Locate the cell with the specified text and output its (x, y) center coordinate. 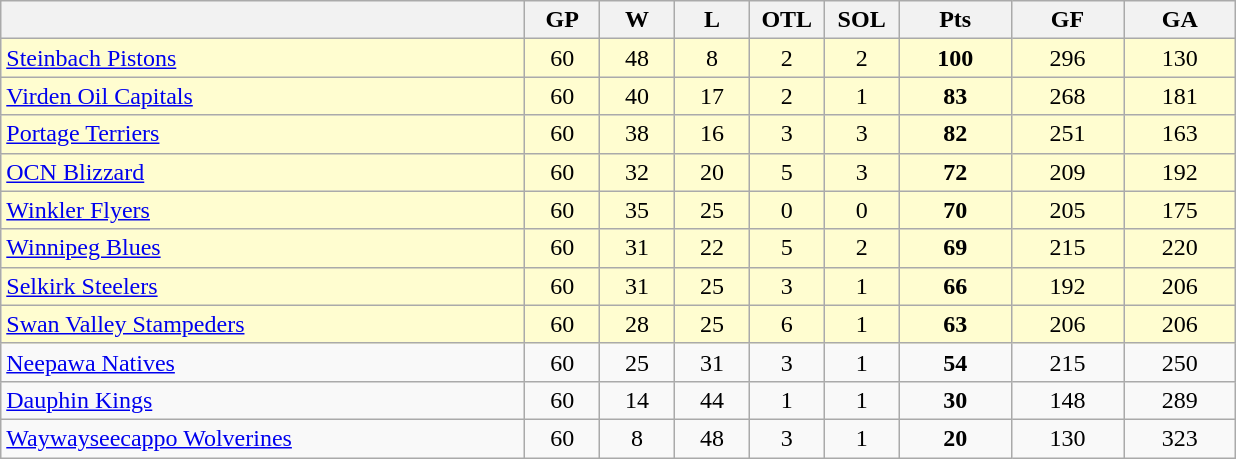
L (712, 20)
32 (638, 172)
72 (955, 172)
OTL (786, 20)
28 (638, 324)
Winkler Flyers (263, 210)
Selkirk Steelers (263, 286)
181 (1180, 96)
70 (955, 210)
296 (1067, 58)
Steinbach Pistons (263, 58)
220 (1180, 248)
GF (1067, 20)
14 (638, 400)
Winnipeg Blues (263, 248)
16 (712, 134)
Waywayseecappo Wolverines (263, 438)
148 (1067, 400)
205 (1067, 210)
40 (638, 96)
63 (955, 324)
100 (955, 58)
30 (955, 400)
SOL (862, 20)
Swan Valley Stampeders (263, 324)
323 (1180, 438)
17 (712, 96)
83 (955, 96)
268 (1067, 96)
Portage Terriers (263, 134)
GA (1180, 20)
35 (638, 210)
22 (712, 248)
OCN Blizzard (263, 172)
54 (955, 362)
250 (1180, 362)
66 (955, 286)
38 (638, 134)
Virden Oil Capitals (263, 96)
251 (1067, 134)
Neepawa Natives (263, 362)
175 (1180, 210)
163 (1180, 134)
209 (1067, 172)
Dauphin Kings (263, 400)
6 (786, 324)
W (638, 20)
44 (712, 400)
69 (955, 248)
289 (1180, 400)
Pts (955, 20)
GP (562, 20)
82 (955, 134)
